Scan for the cell matching the given text and deliver its [x, y] coordinate at center. 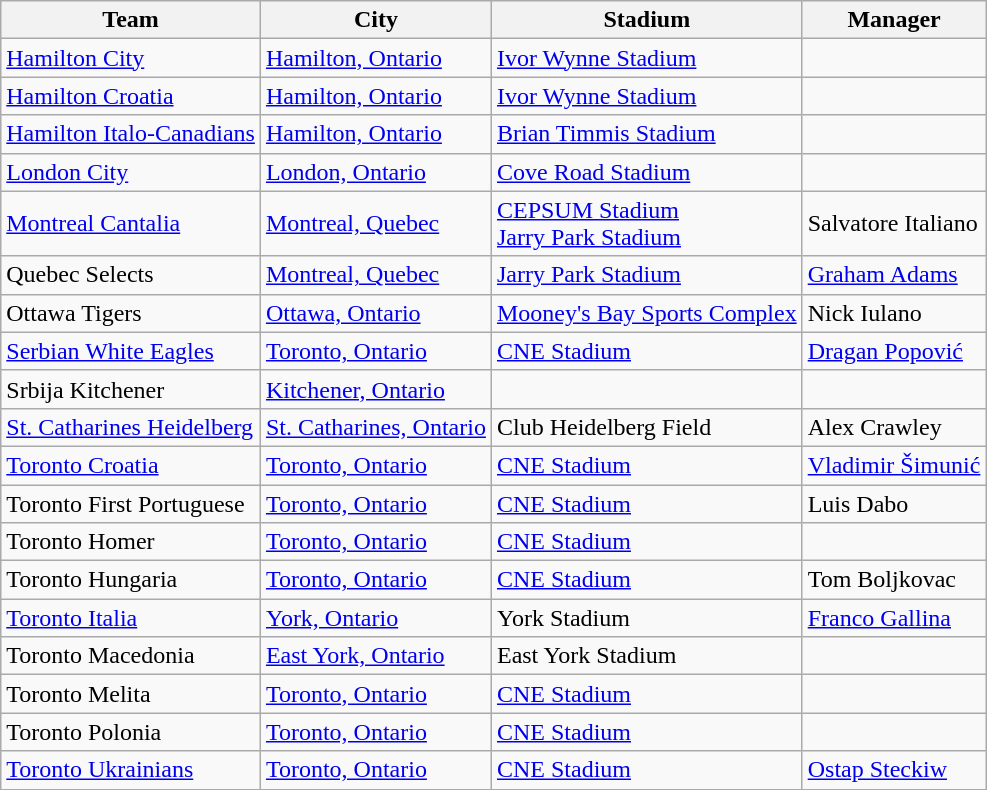
Toronto Italia [131, 618]
Toronto Ukrainians [131, 770]
Toronto First Portuguese [131, 503]
Graham Adams [894, 275]
York, Ontario [376, 618]
Dragan Popović [894, 351]
Salvatore Italiano [894, 224]
Srbija Kitchener [131, 389]
East York Stadium [646, 656]
York Stadium [646, 618]
Vladimir Šimunić [894, 465]
Ottawa Tigers [131, 313]
City [376, 20]
East York, Ontario [376, 656]
London City [131, 172]
Jarry Park Stadium [646, 275]
Hamilton Italo-Canadians [131, 134]
Hamilton Croatia [131, 96]
Kitchener, Ontario [376, 389]
Toronto Melita [131, 694]
Alex Crawley [894, 427]
Mooney's Bay Sports Complex [646, 313]
Quebec Selects [131, 275]
Brian Timmis Stadium [646, 134]
Team [131, 20]
Franco Gallina [894, 618]
Toronto Hungaria [131, 580]
Ostap Steckiw [894, 770]
Nick Iulano [894, 313]
CEPSUM StadiumJarry Park Stadium [646, 224]
Tom Boljkovac [894, 580]
Hamilton City [131, 58]
London, Ontario [376, 172]
Club Heidelberg Field [646, 427]
Toronto Macedonia [131, 656]
St. Catharines Heidelberg [131, 427]
Toronto Croatia [131, 465]
Ottawa, Ontario [376, 313]
St. Catharines, Ontario [376, 427]
Cove Road Stadium [646, 172]
Manager [894, 20]
Serbian White Eagles [131, 351]
Toronto Polonia [131, 732]
Toronto Homer [131, 542]
Montreal Cantalia [131, 224]
Luis Dabo [894, 503]
Stadium [646, 20]
